Find where the given text appears and provide that cell's center as [X, Y] coordinate. 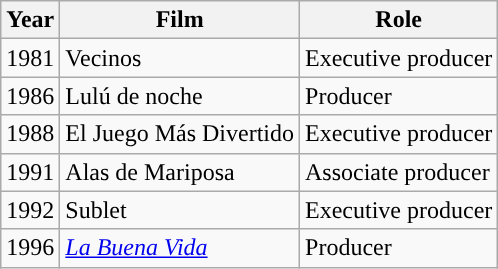
1981 [30, 58]
Role [399, 20]
Sublet [180, 210]
Year [30, 20]
Associate producer [399, 172]
1996 [30, 248]
1988 [30, 134]
1991 [30, 172]
Lulú de noche [180, 96]
Alas de Mariposa [180, 172]
El Juego Más Divertido [180, 134]
Vecinos [180, 58]
Film [180, 20]
La Buena Vida [180, 248]
1986 [30, 96]
1992 [30, 210]
